Identify which cell holds the provided text, then report its (x, y) central coordinate. 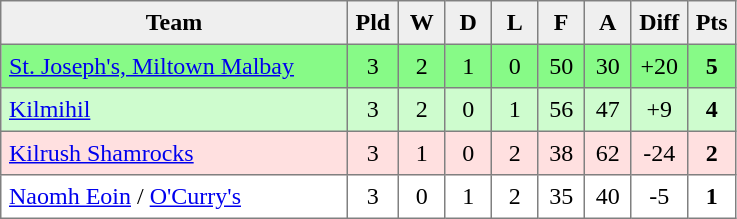
Pld (372, 23)
-24 (659, 153)
Kilmihil (174, 110)
Naomh Eoin / O'Curry's (174, 197)
D (468, 23)
A (607, 23)
St. Joseph's, Miltown Malbay (174, 66)
W (421, 23)
38 (561, 153)
56 (561, 110)
Team (174, 23)
47 (607, 110)
-5 (659, 197)
4 (711, 110)
Kilrush Shamrocks (174, 153)
30 (607, 66)
F (561, 23)
40 (607, 197)
L (514, 23)
Pts (711, 23)
+20 (659, 66)
Diff (659, 23)
+9 (659, 110)
62 (607, 153)
35 (561, 197)
5 (711, 66)
50 (561, 66)
